Return the (X, Y) coordinate for the center point of the cell that contains the specified text.  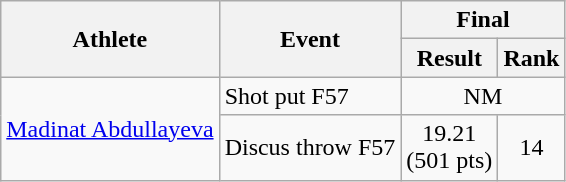
Athlete (110, 39)
Shot put F57 (310, 96)
Discus throw F57 (310, 148)
Madinat Abdullayeva (110, 128)
19.21(501 pts) (450, 148)
NM (483, 96)
14 (532, 148)
Rank (532, 58)
Final (483, 20)
Result (450, 58)
Event (310, 39)
